Pinpoint the cell where the given text exists, returning its (x, y) midpoint coordinate. 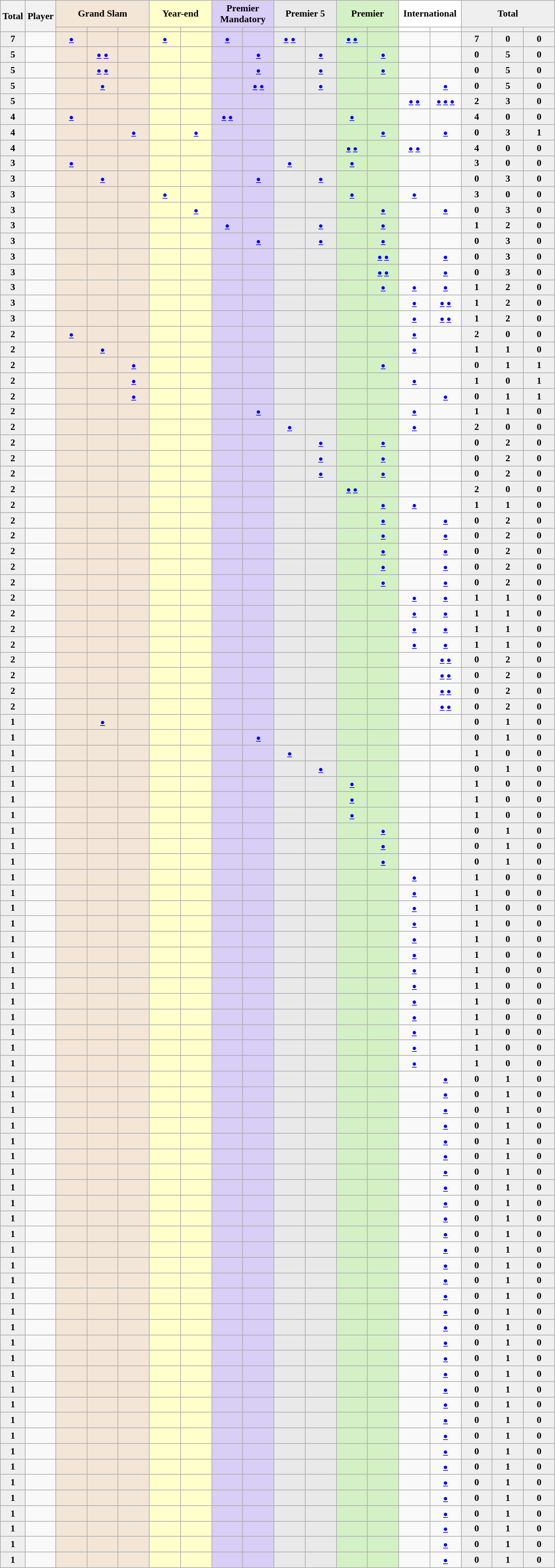
Year-end (180, 14)
Premier (367, 14)
Premier 5 (306, 14)
Premier Mandatory (243, 14)
● ● ● (446, 101)
International (430, 14)
Player (40, 16)
Grand Slam (103, 14)
